Return [x, y] of the center of cell containing provided text 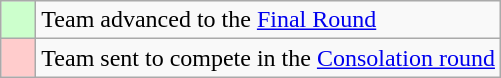
Team sent to compete in the Consolation round [268, 58]
Team advanced to the Final Round [268, 20]
